Search for the cell housing the specified text and yield its (x, y) center coordinate. 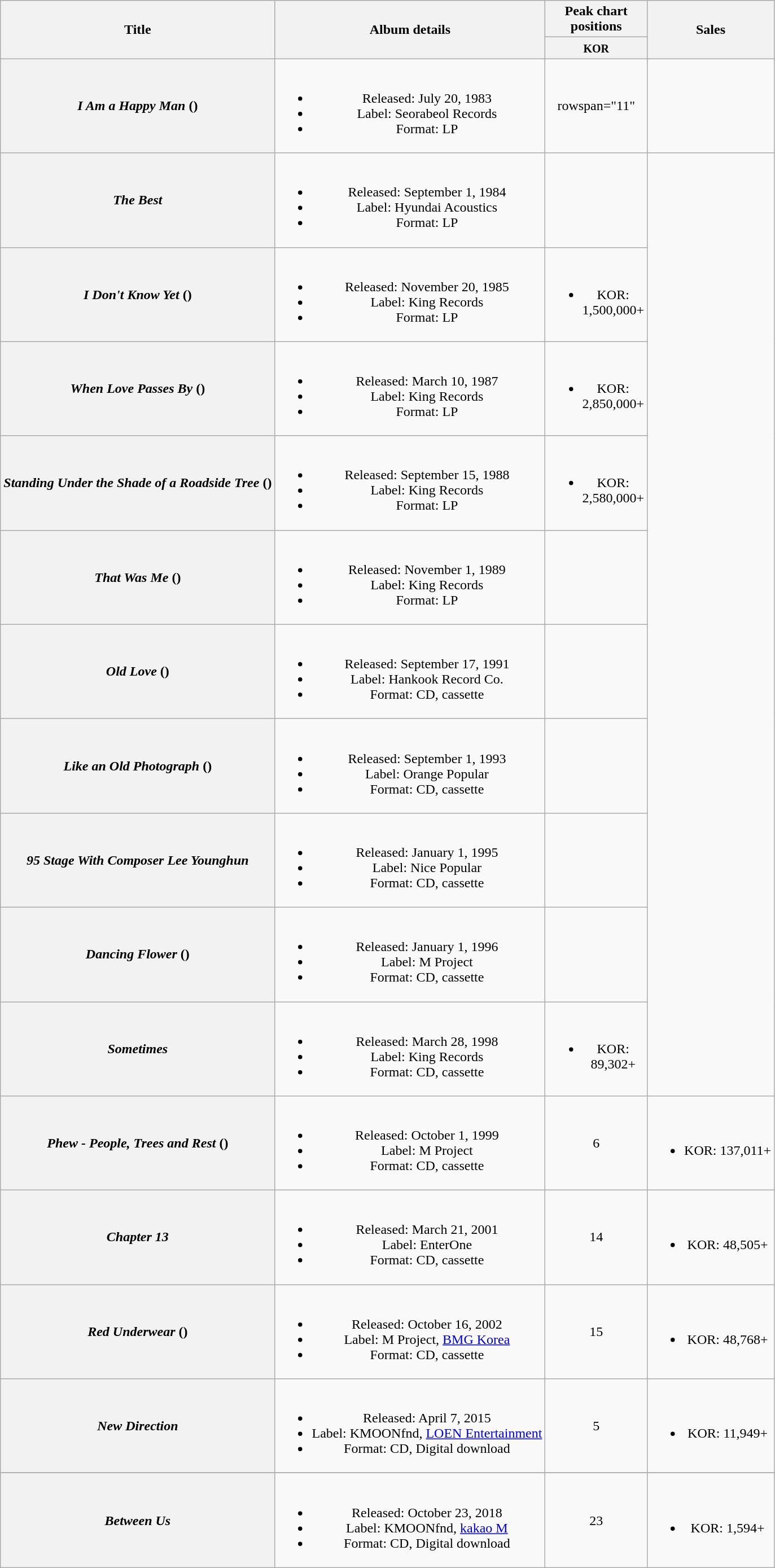
Released: October 1, 1999Label: M ProjectFormat: CD, cassette (410, 1144)
Released: September 17, 1991Label: Hankook Record Co.Format: CD, cassette (410, 672)
Dancing Flower () (138, 954)
6 (596, 1144)
rowspan="11" (596, 106)
Released: January 1, 1995Label: Nice PopularFormat: CD, cassette (410, 860)
Released: October 23, 2018Label: KMOONfnd, kakao MFormat: CD, Digital download (410, 1521)
Released: September 15, 1988Label: King RecordsFormat: LP (410, 483)
KOR: 89,302+ (596, 1049)
95 Stage With Composer Lee Younghun (138, 860)
KOR: 48,768+ (711, 1332)
Released: November 20, 1985Label: King RecordsFormat: LP (410, 295)
Sometimes (138, 1049)
14 (596, 1237)
KOR: 48,505+ (711, 1237)
I Am a Happy Man () (138, 106)
Sales (711, 29)
Chapter 13 (138, 1237)
Released: March 21, 2001Label: EnterOneFormat: CD, cassette (410, 1237)
Released: March 28, 1998Label: King RecordsFormat: CD, cassette (410, 1049)
KOR (596, 48)
Like an Old Photograph () (138, 765)
Title (138, 29)
Released: November 1, 1989Label: King RecordsFormat: LP (410, 577)
Released: March 10, 1987Label: King RecordsFormat: LP (410, 388)
5 (596, 1426)
I Don't Know Yet () (138, 295)
KOR: 11,949+ (711, 1426)
New Direction (138, 1426)
Released: September 1, 1984Label: Hyundai AcousticsFormat: LP (410, 200)
KOR: 1,500,000+ (596, 295)
KOR: 2,850,000+ (596, 388)
Released: September 1, 1993Label: Orange PopularFormat: CD, cassette (410, 765)
Released: January 1, 1996Label: M ProjectFormat: CD, cassette (410, 954)
When Love Passes By () (138, 388)
Released: April 7, 2015Label: KMOONfnd, LOEN EntertainmentFormat: CD, Digital download (410, 1426)
Phew - People, Trees and Rest () (138, 1144)
Peak chart positions (596, 19)
Old Love () (138, 672)
KOR: 1,594+ (711, 1521)
KOR: 2,580,000+ (596, 483)
23 (596, 1521)
15 (596, 1332)
Album details (410, 29)
Released: October 16, 2002Label: M Project, BMG KoreaFormat: CD, cassette (410, 1332)
Between Us (138, 1521)
Standing Under the Shade of a Roadside Tree () (138, 483)
KOR: 137,011+ (711, 1144)
Red Underwear () (138, 1332)
That Was Me () (138, 577)
The Best (138, 200)
Released: July 20, 1983Label: Seorabeol RecordsFormat: LP (410, 106)
